Capture the cell that displays the provided text and extract its [x, y] central coordinate. 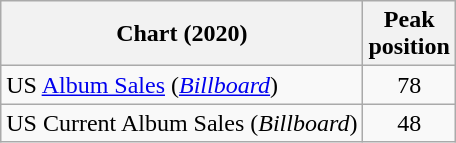
US Current Album Sales (Billboard) [182, 123]
Chart (2020) [182, 34]
48 [409, 123]
78 [409, 85]
US Album Sales (Billboard) [182, 85]
Peakposition [409, 34]
